For the text-containing cell, return its midpoint in (X, Y) coordinate format. 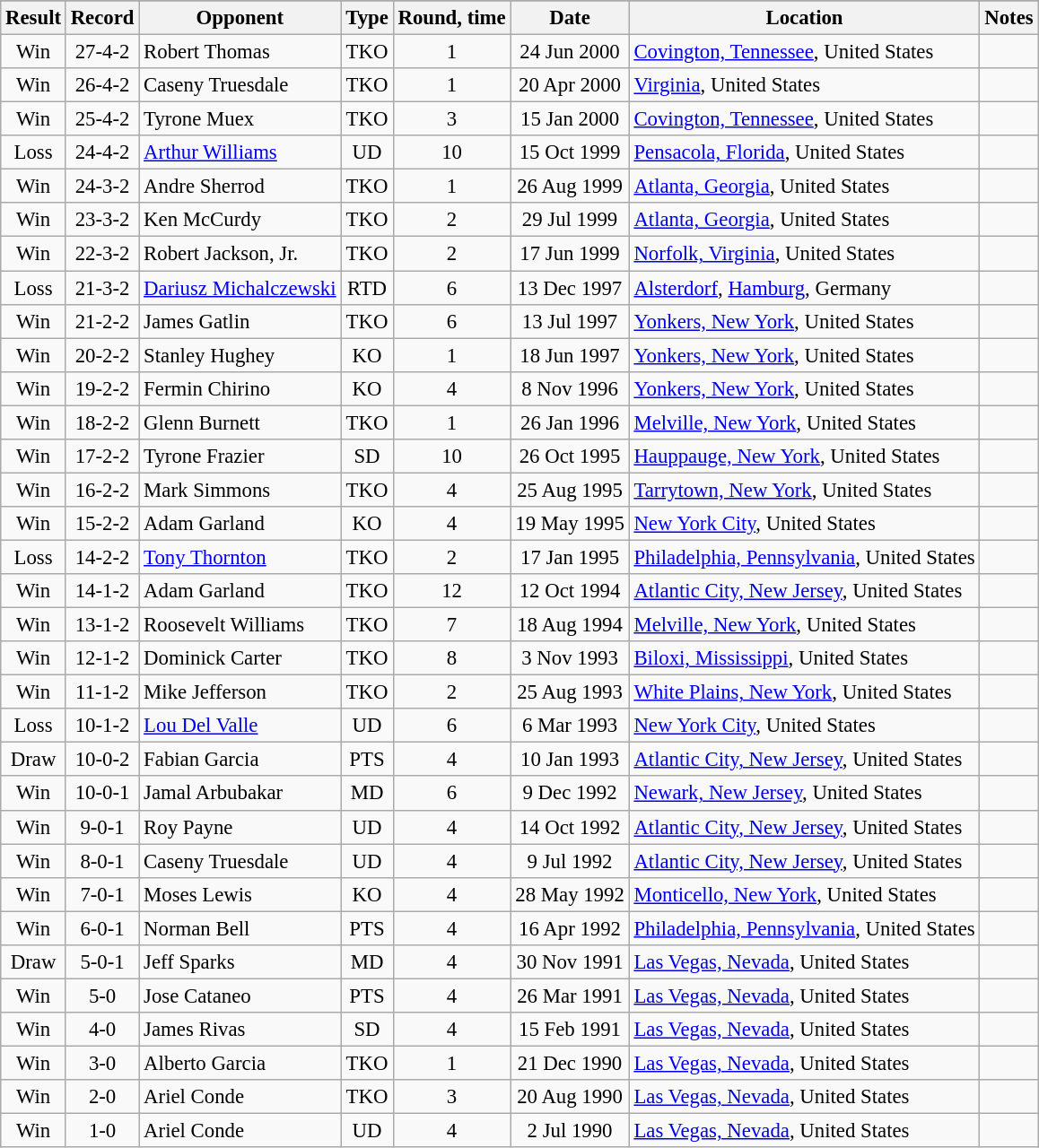
28 May 1992 (570, 894)
Roy Payne (240, 827)
16 Apr 1992 (570, 928)
18-2-2 (102, 422)
12-1-2 (102, 658)
Tyrone Frazier (240, 457)
17-2-2 (102, 457)
14 Oct 1992 (570, 827)
18 Aug 1994 (570, 625)
26 Oct 1995 (570, 457)
9 Dec 1992 (570, 794)
Tarrytown, New York, United States (804, 490)
Tyrone Muex (240, 119)
Andre Sherrod (240, 187)
Norman Bell (240, 928)
14-2-2 (102, 557)
Robert Thomas (240, 52)
20 Aug 1990 (570, 1097)
Glenn Burnett (240, 422)
Hauppauge, New York, United States (804, 457)
Dominick Carter (240, 658)
Date (570, 18)
19 May 1995 (570, 524)
Notes (1008, 18)
21-3-2 (102, 288)
25 Aug 1993 (570, 692)
Arthur Williams (240, 152)
10 Jan 1993 (570, 760)
Virginia, United States (804, 85)
1-0 (102, 1131)
Newark, New Jersey, United States (804, 794)
20-2-2 (102, 355)
Monticello, New York, United States (804, 894)
Dariusz Michalczewski (240, 288)
Location (804, 18)
17 Jun 1999 (570, 254)
3-0 (102, 1063)
James Gatlin (240, 321)
Robert Jackson, Jr. (240, 254)
13 Jul 1997 (570, 321)
25 Aug 1995 (570, 490)
3 Nov 1993 (570, 658)
10-0-2 (102, 760)
Biloxi, Mississippi, United States (804, 658)
18 Jun 1997 (570, 355)
8 (452, 658)
Jeff Sparks (240, 962)
5-0 (102, 996)
5-0-1 (102, 962)
29 Jul 1999 (570, 220)
10-0-1 (102, 794)
26 Mar 1991 (570, 996)
20 Apr 2000 (570, 85)
12 (452, 591)
RTD (367, 288)
24-3-2 (102, 187)
Mike Jefferson (240, 692)
10-1-2 (102, 726)
Ken McCurdy (240, 220)
6-0-1 (102, 928)
Jamal Arbubakar (240, 794)
Mark Simmons (240, 490)
15 Feb 1991 (570, 1030)
17 Jan 1995 (570, 557)
16-2-2 (102, 490)
White Plains, New York, United States (804, 692)
26 Aug 1999 (570, 187)
27-4-2 (102, 52)
Tony Thornton (240, 557)
Record (102, 18)
21-2-2 (102, 321)
8-0-1 (102, 861)
13-1-2 (102, 625)
Jose Cataneo (240, 996)
19-2-2 (102, 388)
7 (452, 625)
Pensacola, Florida, United States (804, 152)
22-3-2 (102, 254)
9-0-1 (102, 827)
15 Jan 2000 (570, 119)
Opponent (240, 18)
15 Oct 1999 (570, 152)
26-4-2 (102, 85)
6 Mar 1993 (570, 726)
James Rivas (240, 1030)
12 Oct 1994 (570, 591)
Stanley Hughey (240, 355)
Alsterdorf, Hamburg, Germany (804, 288)
Lou Del Valle (240, 726)
24 Jun 2000 (570, 52)
Moses Lewis (240, 894)
Roosevelt Williams (240, 625)
14-1-2 (102, 591)
15-2-2 (102, 524)
2 Jul 1990 (570, 1131)
Result (34, 18)
7-0-1 (102, 894)
Type (367, 18)
4-0 (102, 1030)
13 Dec 1997 (570, 288)
Round, time (452, 18)
2-0 (102, 1097)
9 Jul 1992 (570, 861)
Fabian Garcia (240, 760)
25-4-2 (102, 119)
8 Nov 1996 (570, 388)
11-1-2 (102, 692)
Alberto Garcia (240, 1063)
Fermin Chirino (240, 388)
23-3-2 (102, 220)
Norfolk, Virginia, United States (804, 254)
21 Dec 1990 (570, 1063)
26 Jan 1996 (570, 422)
30 Nov 1991 (570, 962)
24-4-2 (102, 152)
